Locate the cell with the specified text and output its (x, y) center coordinate. 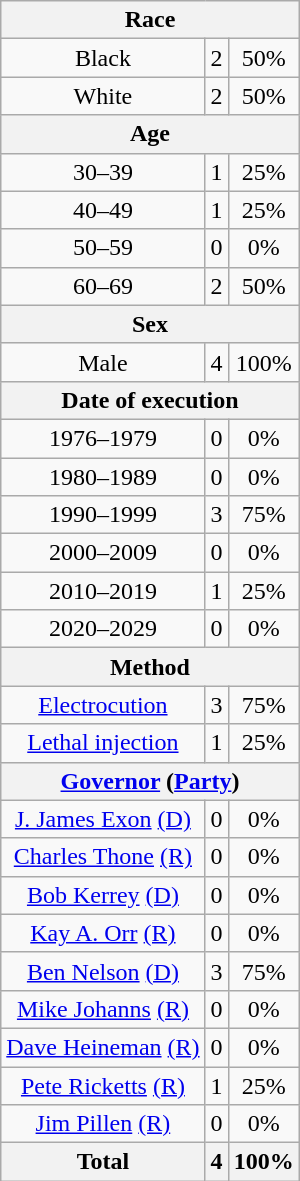
Pete Ricketts (R) (103, 1085)
60–69 (103, 286)
Lethal injection (103, 743)
Electrocution (103, 705)
1990–1999 (103, 515)
White (103, 96)
2020–2029 (103, 629)
Male (103, 362)
Bob Kerrey (D) (103, 895)
30–39 (103, 172)
40–49 (103, 210)
1976–1979 (103, 438)
2000–2009 (103, 553)
Charles Thone (R) (103, 857)
Kay A. Orr (R) (103, 933)
Total (103, 1162)
Sex (150, 324)
Jim Pillen (R) (103, 1124)
Black (103, 58)
Race (150, 20)
Dave Heineman (R) (103, 1047)
1980–1989 (103, 477)
Governor (Party) (150, 781)
Mike Johanns (R) (103, 1009)
Date of execution (150, 400)
J. James Exon (D) (103, 819)
Ben Nelson (D) (103, 971)
2010–2019 (103, 591)
Method (150, 667)
50–59 (103, 248)
Age (150, 134)
